Scan for the cell matching the given text and deliver its (x, y) coordinate at center. 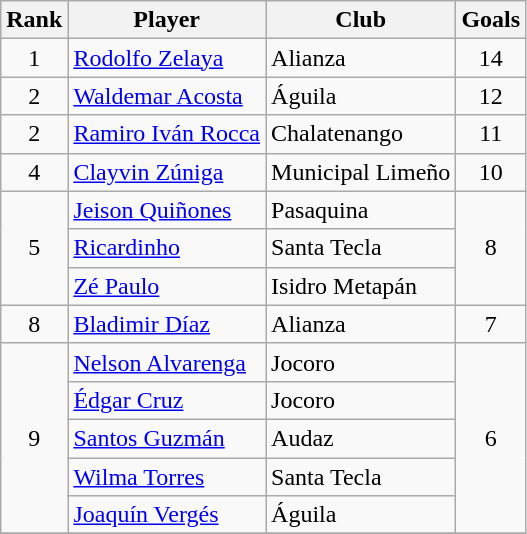
Édgar Cruz (167, 400)
Ramiro Iván Rocca (167, 134)
Zé Paulo (167, 286)
Audaz (361, 438)
Bladimir Díaz (167, 324)
Rodolfo Zelaya (167, 58)
Goals (491, 20)
Chalatenango (361, 134)
Wilma Torres (167, 477)
1 (34, 58)
Club (361, 20)
10 (491, 172)
Santos Guzmán (167, 438)
Jeison Quiñones (167, 210)
11 (491, 134)
Pasaquina (361, 210)
Ricardinho (167, 248)
Player (167, 20)
5 (34, 248)
12 (491, 96)
7 (491, 324)
Isidro Metapán (361, 286)
Joaquín Vergés (167, 515)
9 (34, 438)
Nelson Alvarenga (167, 362)
4 (34, 172)
Waldemar Acosta (167, 96)
14 (491, 58)
6 (491, 438)
Clayvin Zúniga (167, 172)
Municipal Limeño (361, 172)
Rank (34, 20)
